Determine the [x, y] coordinate at the center of the cell enclosing the given text.  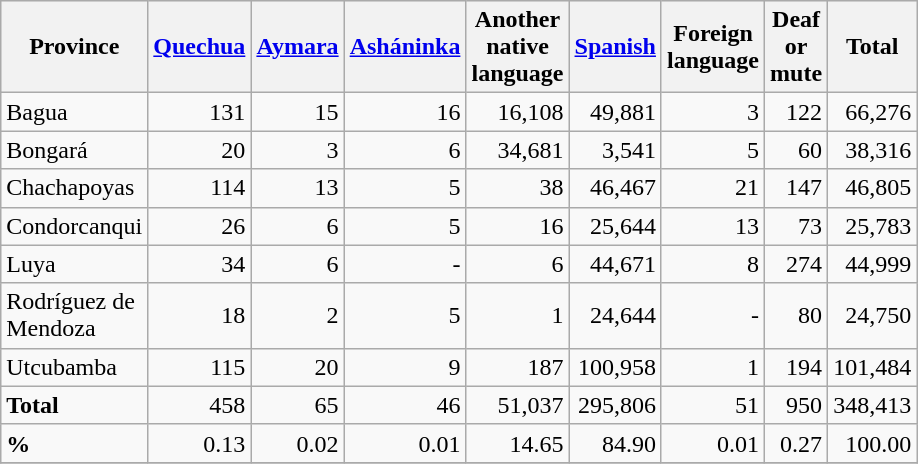
9 [405, 367]
80 [796, 316]
18 [200, 316]
194 [796, 367]
65 [298, 405]
14.65 [518, 443]
950 [796, 405]
38,316 [872, 150]
295,806 [615, 405]
25,644 [615, 226]
24,644 [615, 316]
34,681 [518, 150]
66,276 [872, 112]
46 [405, 405]
100.00 [872, 443]
147 [796, 188]
0.27 [796, 443]
Condorcanqui [74, 226]
Luya [74, 264]
24,750 [872, 316]
16,108 [518, 112]
Quechua [200, 47]
114 [200, 188]
25,783 [872, 226]
21 [712, 188]
% [74, 443]
348,413 [872, 405]
Another native language [518, 47]
51,037 [518, 405]
Bagua [74, 112]
122 [796, 112]
Utcubamba [74, 367]
Foreign language [712, 47]
60 [796, 150]
46,805 [872, 188]
84.90 [615, 443]
15 [298, 112]
187 [518, 367]
101,484 [872, 367]
100,958 [615, 367]
Asháninka [405, 47]
51 [712, 405]
44,999 [872, 264]
Chachapoyas [74, 188]
3,541 [615, 150]
0.13 [200, 443]
Aymara [298, 47]
0.02 [298, 443]
8 [712, 264]
458 [200, 405]
Spanish [615, 47]
46,467 [615, 188]
44,671 [615, 264]
Deaf or mute [796, 47]
Province [74, 47]
Bongará [74, 150]
131 [200, 112]
73 [796, 226]
26 [200, 226]
Rodríguez de Mendoza [74, 316]
2 [298, 316]
115 [200, 367]
38 [518, 188]
274 [796, 264]
34 [200, 264]
49,881 [615, 112]
